Return the (x, y) coordinate for the center point of the cell that contains the specified text.  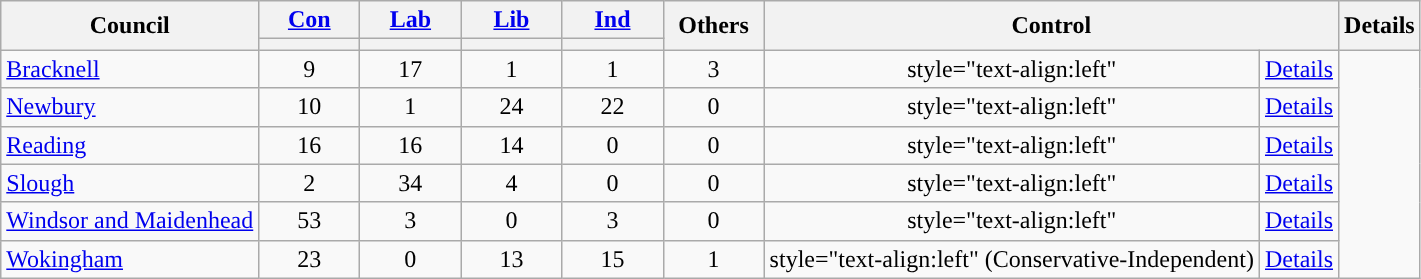
Council (130, 26)
Lib (512, 20)
2 (310, 183)
Wokingham (130, 259)
Windsor and Maidenhead (130, 221)
4 (512, 183)
Control (1051, 26)
10 (310, 107)
34 (410, 183)
22 (612, 107)
Bracknell (130, 69)
Reading (130, 145)
13 (512, 259)
Lab (410, 20)
24 (512, 107)
Ind (612, 20)
15 (612, 259)
Others (714, 26)
14 (512, 145)
Slough (130, 183)
53 (310, 221)
Con (310, 20)
Newbury (130, 107)
17 (410, 69)
style="text-align:left" (Conservative-Independent) (1012, 259)
23 (310, 259)
9 (310, 69)
